Scan for the cell matching the given text and deliver its [x, y] coordinate at center. 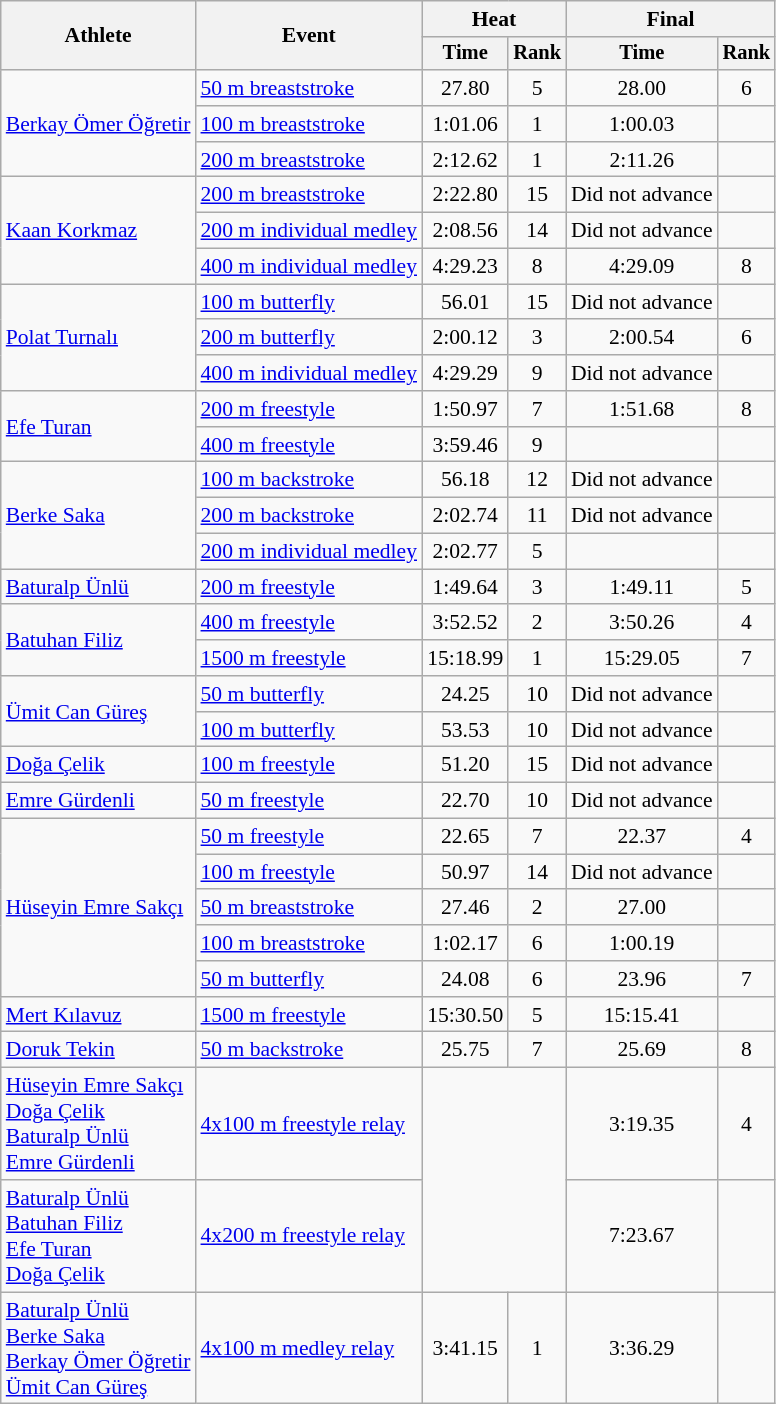
2:00.12 [465, 338]
4x100 m freestyle relay [308, 1124]
50.97 [465, 872]
3:36.29 [642, 1348]
15:29.05 [642, 658]
3:19.35 [642, 1124]
4x200 m freestyle relay [308, 1236]
53.53 [465, 730]
22.65 [465, 837]
Berkay Ömer Öğretir [98, 124]
51.20 [465, 765]
1:00.03 [642, 124]
12 [537, 480]
2:11.26 [642, 160]
28.00 [642, 88]
56.01 [465, 302]
Heat [494, 19]
Polat Turnalı [98, 338]
Berke Saka [98, 516]
56.18 [465, 480]
Ümit Can Güreş [98, 712]
3:50.26 [642, 623]
Hüseyin Emre Sakçı [98, 908]
2:00.54 [642, 338]
7:23.67 [642, 1236]
3:41.15 [465, 1348]
27.46 [465, 908]
15:18.99 [465, 658]
1:00.19 [642, 943]
2:02.77 [465, 552]
4:29.09 [642, 267]
2:02.74 [465, 516]
Doğa Çelik [98, 765]
4:29.29 [465, 373]
22.70 [465, 801]
50 m backstroke [308, 1050]
23.96 [642, 979]
24.25 [465, 694]
1:01.06 [465, 124]
1:49.64 [465, 587]
1:50.97 [465, 409]
1:49.11 [642, 587]
Hüseyin Emre SakçıDoğa ÇelikBaturalp ÜnlüEmre Gürdenli [98, 1124]
3:52.52 [465, 623]
Athlete [98, 36]
3:59.46 [465, 445]
Efe Turan [98, 426]
2:12.62 [465, 160]
15:30.50 [465, 1015]
1:51.68 [642, 409]
2:08.56 [465, 231]
Baturalp Ünlü [98, 587]
27.80 [465, 88]
15:15.41 [642, 1015]
200 m backstroke [308, 516]
Emre Gürdenli [98, 801]
25.75 [465, 1050]
1:02.17 [465, 943]
200 m butterfly [308, 338]
2:22.80 [465, 195]
Batuhan Filiz [98, 640]
22.37 [642, 837]
4x100 m medley relay [308, 1348]
25.69 [642, 1050]
Doruk Tekin [98, 1050]
Kaan Korkmaz [98, 230]
Baturalp ÜnlüBatuhan FilizEfe TuranDoğa Çelik [98, 1236]
Mert Kılavuz [98, 1015]
27.00 [642, 908]
Baturalp ÜnlüBerke SakaBerkay Ömer ÖğretirÜmit Can Güreş [98, 1348]
11 [537, 516]
24.08 [465, 979]
Final [670, 19]
4:29.23 [465, 267]
100 m backstroke [308, 480]
Event [308, 36]
